Locate the cell with the specified text and output its [X, Y] center coordinate. 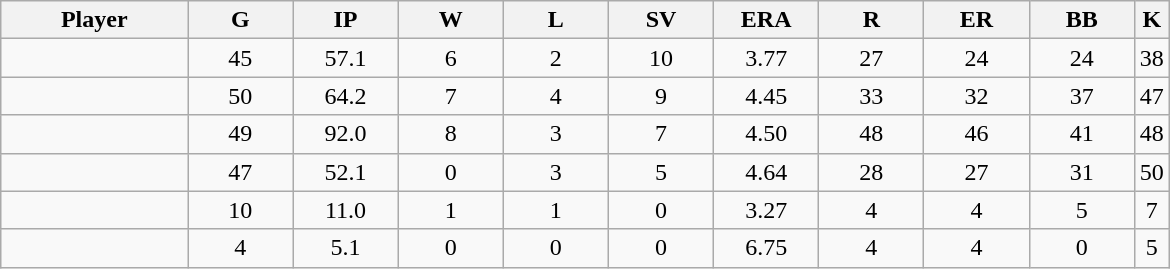
4.45 [766, 96]
32 [976, 96]
ER [976, 20]
31 [1082, 172]
ERA [766, 20]
BB [1082, 20]
64.2 [346, 96]
5.1 [346, 248]
52.1 [346, 172]
49 [240, 134]
IP [346, 20]
3.77 [766, 58]
57.1 [346, 58]
R [872, 20]
6.75 [766, 248]
4.50 [766, 134]
6 [450, 58]
2 [556, 58]
11.0 [346, 210]
Player [94, 20]
L [556, 20]
92.0 [346, 134]
28 [872, 172]
8 [450, 134]
SV [660, 20]
33 [872, 96]
G [240, 20]
W [450, 20]
4.64 [766, 172]
41 [1082, 134]
45 [240, 58]
37 [1082, 96]
K [1152, 20]
9 [660, 96]
46 [976, 134]
38 [1152, 58]
3.27 [766, 210]
